Find where the given text appears and provide that cell's center as (x, y) coordinate. 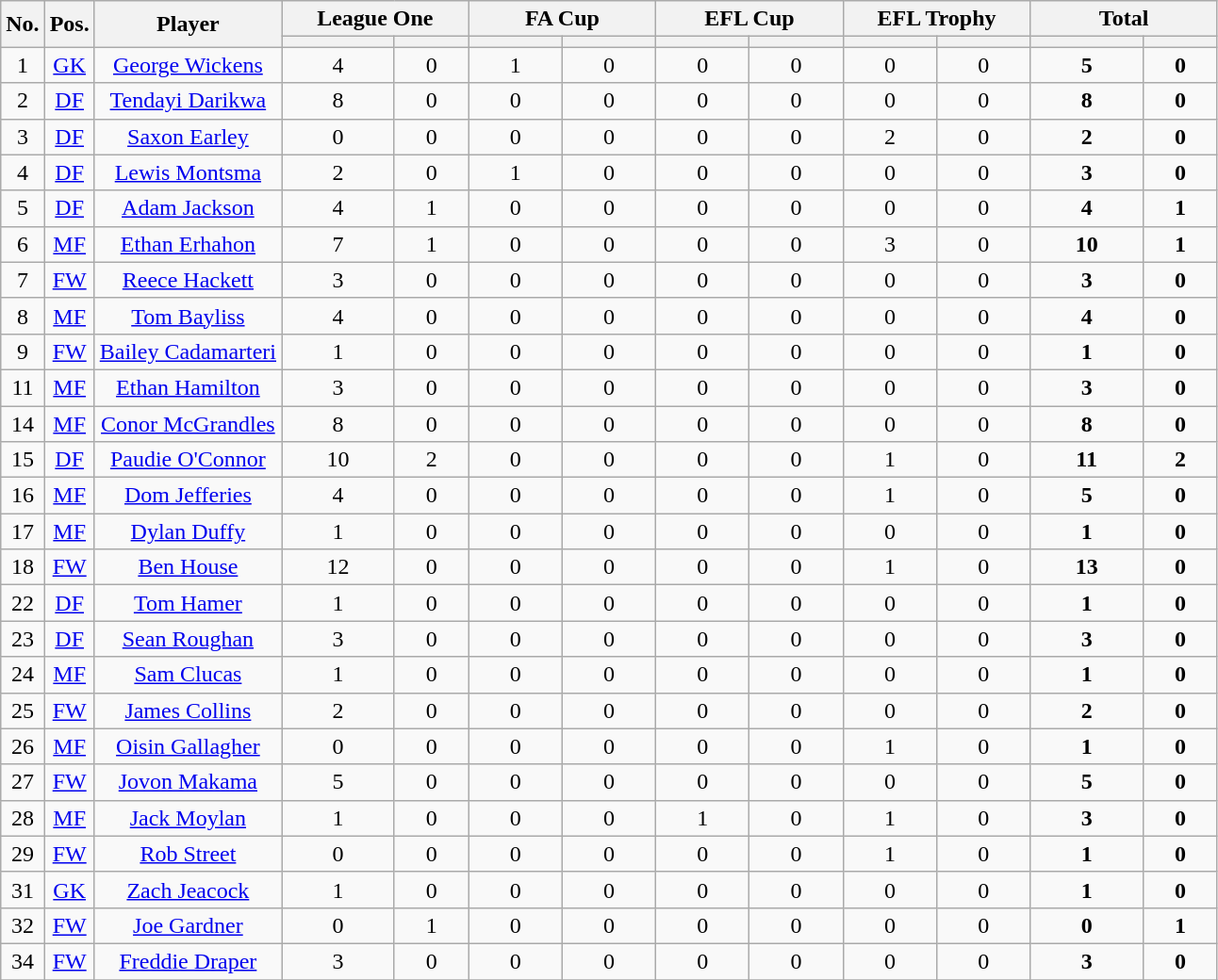
Reece Hackett (188, 280)
12 (338, 567)
Dom Jefferies (188, 496)
Adam Jackson (188, 208)
14 (23, 423)
29 (23, 854)
Sean Roughan (188, 639)
EFL Cup (750, 19)
24 (23, 675)
25 (23, 710)
Rob Street (188, 854)
16 (23, 496)
32 (23, 925)
Total (1124, 19)
9 (23, 351)
18 (23, 567)
23 (23, 639)
31 (23, 890)
Zach Jeacock (188, 890)
Bailey Cadamarteri (188, 351)
Tendayi Darikwa (188, 101)
Player (188, 24)
Ethan Hamilton (188, 387)
Jack Moylan (188, 818)
Jovon Makama (188, 782)
FA Cup (562, 19)
Joe Gardner (188, 925)
6 (23, 244)
George Wickens (188, 65)
Saxon Earley (188, 137)
Oisin Gallagher (188, 746)
17 (23, 531)
Pos. (70, 24)
Tom Hamer (188, 603)
Sam Clucas (188, 675)
13 (1087, 567)
EFL Trophy (937, 19)
Paudie O'Connor (188, 460)
James Collins (188, 710)
Tom Bayliss (188, 316)
Dylan Duffy (188, 531)
No. (23, 24)
28 (23, 818)
27 (23, 782)
26 (23, 746)
League One (375, 19)
Conor McGrandles (188, 423)
Lewis Montsma (188, 172)
Ethan Erhahon (188, 244)
Ben House (188, 567)
22 (23, 603)
15 (23, 460)
34 (23, 961)
Freddie Draper (188, 961)
